Extract the (X, Y) coordinate from the center of the cell holding the provided text.  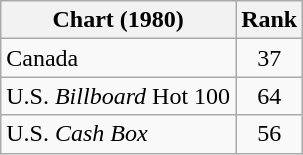
Canada (118, 58)
U.S. Cash Box (118, 134)
64 (270, 96)
Rank (270, 20)
56 (270, 134)
U.S. Billboard Hot 100 (118, 96)
Chart (1980) (118, 20)
37 (270, 58)
